From the cell containing the given text, extract its center point as (X, Y) coordinate. 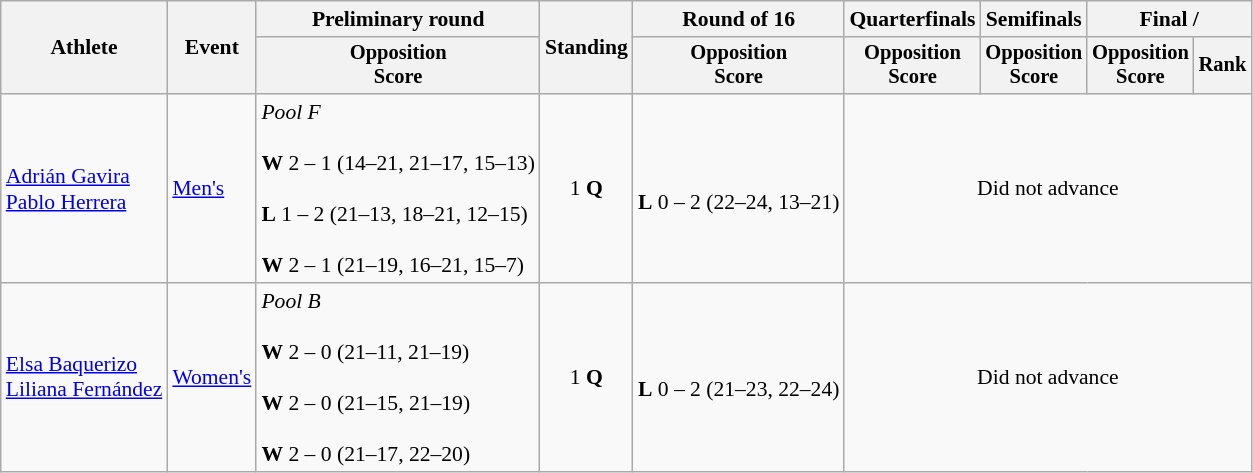
Men's (212, 188)
Pool FW 2 – 1 (14–21, 21–17, 15–13)L 1 – 2 (21–13, 18–21, 12–15)W 2 – 1 (21–19, 16–21, 15–7) (398, 188)
Standing (586, 48)
Round of 16 (739, 19)
Event (212, 48)
Adrián GaviraPablo Herrera (84, 188)
Preliminary round (398, 19)
Pool BW 2 – 0 (21–11, 21–19)W 2 – 0 (21–15, 21–19)W 2 – 0 (21–17, 22–20) (398, 378)
Women's (212, 378)
L 0 – 2 (21–23, 22–24) (739, 378)
L 0 – 2 (22–24, 13–21) (739, 188)
Semifinals (1034, 19)
Rank (1223, 66)
Quarterfinals (912, 19)
Elsa BaquerizoLiliana Fernández (84, 378)
Athlete (84, 48)
Final / (1169, 19)
